Return (X, Y) of the center of cell containing provided text 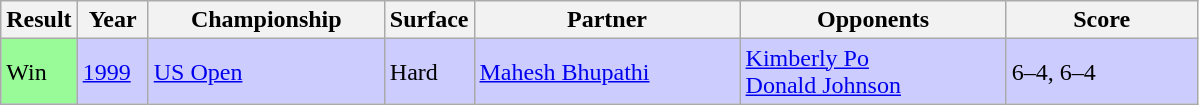
6–4, 6–4 (1102, 72)
US Open (266, 72)
Mahesh Bhupathi (607, 72)
Hard (429, 72)
Score (1102, 20)
Result (39, 20)
1999 (112, 72)
Partner (607, 20)
Opponents (873, 20)
Win (39, 72)
Surface (429, 20)
Kimberly Po Donald Johnson (873, 72)
Year (112, 20)
Championship (266, 20)
